From the cell containing the given text, extract its center point as [x, y] coordinate. 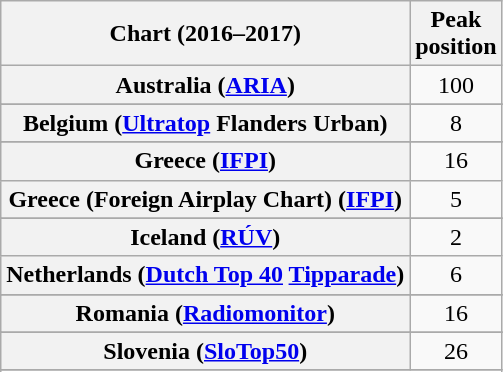
Peakposition [456, 34]
6 [456, 275]
Romania (Radiomonitor) [206, 313]
Chart (2016–2017) [206, 34]
5 [456, 199]
Australia (ARIA) [206, 85]
Netherlands (Dutch Top 40 Tipparade) [206, 275]
Belgium (Ultratop Flanders Urban) [206, 123]
26 [456, 351]
Greece (IFPI) [206, 161]
Slovenia (SloTop50) [206, 351]
2 [456, 237]
8 [456, 123]
100 [456, 85]
Greece (Foreign Airplay Chart) (IFPI) [206, 199]
Iceland (RÚV) [206, 237]
